Extract the (X, Y) coordinate from the center of the cell holding the provided text.  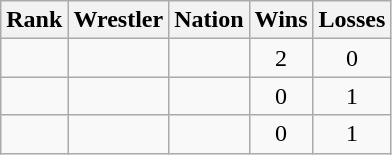
Wins (281, 20)
Wrestler (118, 20)
2 (281, 58)
Rank (34, 20)
Nation (209, 20)
Losses (352, 20)
